Pinpoint the cell where the given text exists, returning its (x, y) midpoint coordinate. 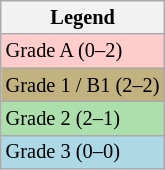
Grade 2 (2–1) (83, 118)
Grade 1 / B1 (2–2) (83, 85)
Grade A (0–2) (83, 51)
Grade 3 (0–0) (83, 152)
Legend (83, 17)
